From the cell containing the given text, extract its center point as (x, y) coordinate. 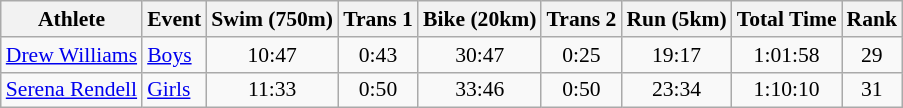
Rank (872, 19)
29 (872, 55)
0:43 (378, 55)
19:17 (676, 55)
11:33 (272, 90)
Trans 1 (378, 19)
Trans 2 (581, 19)
1:01:58 (787, 55)
30:47 (480, 55)
Girls (174, 90)
10:47 (272, 55)
Bike (20km) (480, 19)
Serena Rendell (72, 90)
Event (174, 19)
23:34 (676, 90)
Athlete (72, 19)
0:25 (581, 55)
1:10:10 (787, 90)
Run (5km) (676, 19)
Drew Williams (72, 55)
Boys (174, 55)
Swim (750m) (272, 19)
Total Time (787, 19)
31 (872, 90)
33:46 (480, 90)
